Capture the cell that displays the provided text and extract its (X, Y) central coordinate. 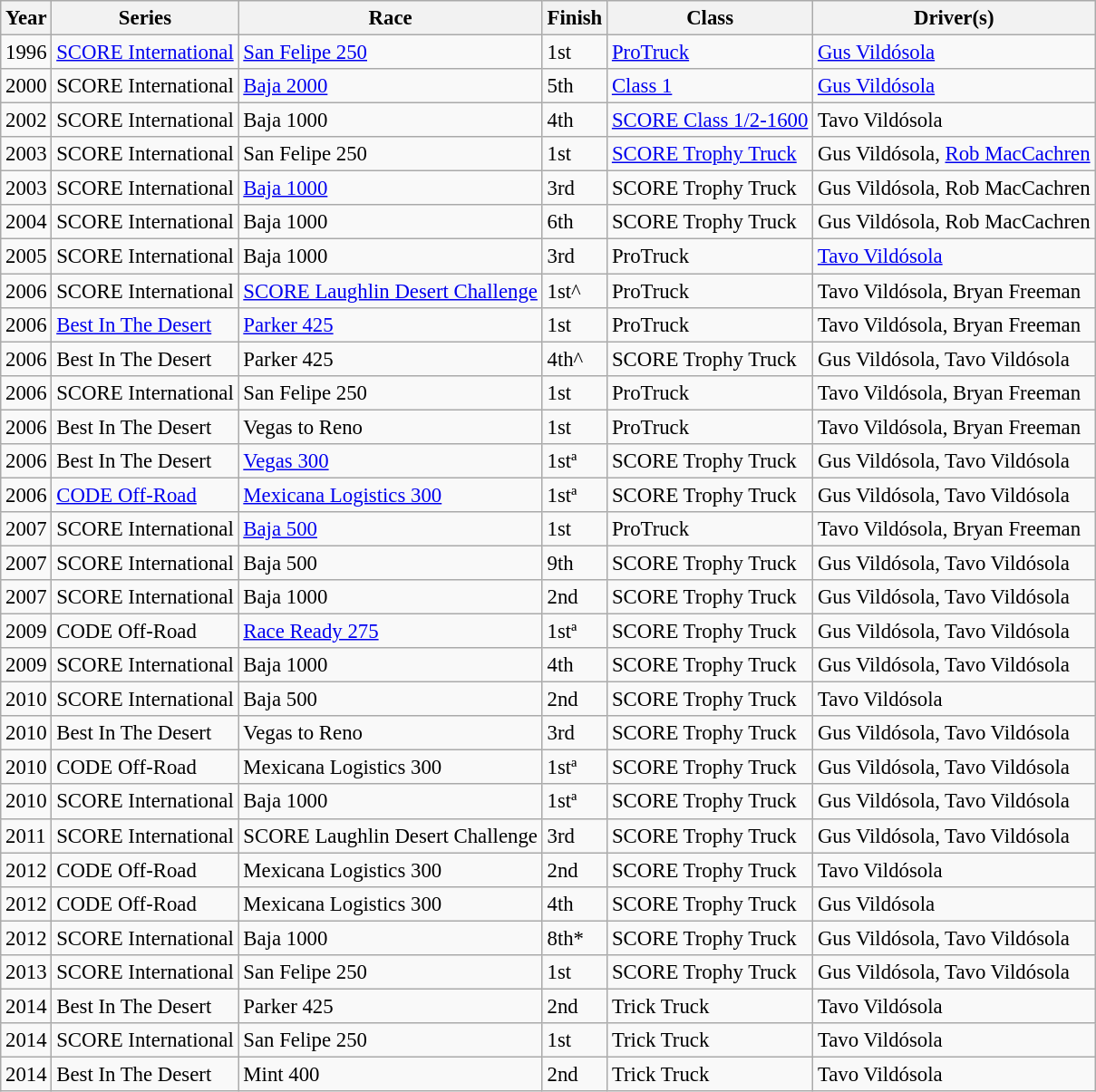
Year (26, 18)
SCORE Class 1/2-1600 (711, 121)
2002 (26, 121)
Series (145, 18)
Mint 400 (390, 1074)
8th* (575, 938)
6th (575, 222)
2000 (26, 86)
5th (575, 86)
Race Ready 275 (390, 632)
Race (390, 18)
2004 (26, 222)
Baja 2000 (390, 86)
Class (711, 18)
4th^ (575, 359)
9th (575, 563)
1st^ (575, 291)
2013 (26, 972)
Vegas 300 (390, 461)
2005 (26, 256)
1996 (26, 53)
Finish (575, 18)
2011 (26, 836)
Class 1 (711, 86)
Driver(s) (954, 18)
